Scan for the cell matching the given text and deliver its (x, y) coordinate at center. 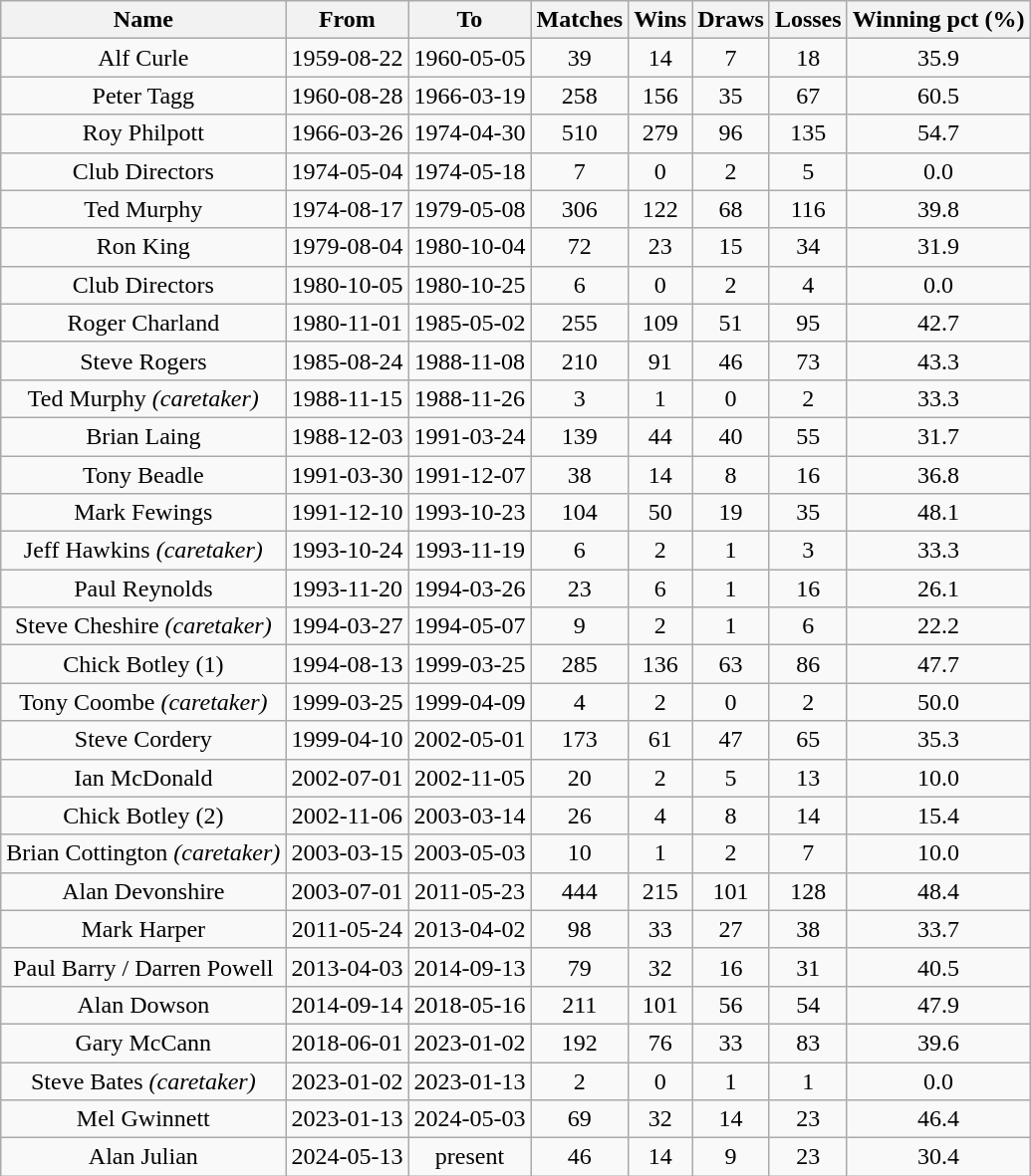
285 (580, 664)
39 (580, 58)
Wins (660, 20)
Alan Dowson (143, 1005)
86 (808, 664)
2003-03-15 (347, 853)
1974-08-17 (347, 209)
Tony Beadle (143, 475)
30.4 (938, 1157)
1960-05-05 (470, 58)
Paul Reynolds (143, 588)
1993-10-23 (470, 513)
Steve Cordery (143, 740)
Steve Cheshire (caretaker) (143, 626)
Gary McCann (143, 1043)
444 (580, 891)
1988-12-03 (347, 436)
1991-12-10 (347, 513)
54.7 (938, 133)
2002-11-06 (347, 816)
96 (731, 133)
510 (580, 133)
54 (808, 1005)
63 (731, 664)
2003-03-14 (470, 816)
91 (660, 360)
50 (660, 513)
present (470, 1157)
279 (660, 133)
15 (731, 247)
1999-04-09 (470, 702)
2013-04-02 (470, 929)
1988-11-26 (470, 398)
116 (808, 209)
1999-04-10 (347, 740)
Roy Philpott (143, 133)
69 (580, 1119)
Peter Tagg (143, 96)
122 (660, 209)
Jeff Hawkins (caretaker) (143, 551)
Draws (731, 20)
22.2 (938, 626)
1979-05-08 (470, 209)
2002-07-01 (347, 778)
1974-05-04 (347, 171)
109 (660, 323)
76 (660, 1043)
35.3 (938, 740)
Steve Bates (caretaker) (143, 1080)
104 (580, 513)
306 (580, 209)
47.7 (938, 664)
Brian Laing (143, 436)
Roger Charland (143, 323)
95 (808, 323)
56 (731, 1005)
39.8 (938, 209)
2014-09-13 (470, 967)
43.3 (938, 360)
1966-03-26 (347, 133)
Alan Devonshire (143, 891)
Chick Botley (1) (143, 664)
1980-10-25 (470, 285)
47 (731, 740)
Alf Curle (143, 58)
13 (808, 778)
Ron King (143, 247)
Losses (808, 20)
50.0 (938, 702)
31.7 (938, 436)
26.1 (938, 588)
33.7 (938, 929)
46.4 (938, 1119)
2003-07-01 (347, 891)
192 (580, 1043)
68 (731, 209)
44 (660, 436)
1994-03-27 (347, 626)
Ian McDonald (143, 778)
156 (660, 96)
210 (580, 360)
1985-08-24 (347, 360)
55 (808, 436)
1994-03-26 (470, 588)
31.9 (938, 247)
Chick Botley (2) (143, 816)
20 (580, 778)
2018-06-01 (347, 1043)
255 (580, 323)
From (347, 20)
2013-04-03 (347, 967)
51 (731, 323)
79 (580, 967)
48.1 (938, 513)
173 (580, 740)
2002-11-05 (470, 778)
31 (808, 967)
Tony Coombe (caretaker) (143, 702)
Mel Gwinnett (143, 1119)
1994-08-13 (347, 664)
1991-03-24 (470, 436)
258 (580, 96)
Alan Julian (143, 1157)
Matches (580, 20)
39.6 (938, 1043)
1960-08-28 (347, 96)
2011-05-23 (470, 891)
19 (731, 513)
1991-03-30 (347, 475)
83 (808, 1043)
61 (660, 740)
136 (660, 664)
Ted Murphy (caretaker) (143, 398)
2024-05-03 (470, 1119)
65 (808, 740)
1959-08-22 (347, 58)
40.5 (938, 967)
1988-11-08 (470, 360)
18 (808, 58)
Paul Barry / Darren Powell (143, 967)
60.5 (938, 96)
1980-11-01 (347, 323)
72 (580, 247)
2002-05-01 (470, 740)
Mark Fewings (143, 513)
1974-05-18 (470, 171)
34 (808, 247)
1980-10-05 (347, 285)
215 (660, 891)
211 (580, 1005)
26 (580, 816)
1980-10-04 (470, 247)
Winning pct (%) (938, 20)
Brian Cottington (caretaker) (143, 853)
10 (580, 853)
15.4 (938, 816)
1993-11-19 (470, 551)
Steve Rogers (143, 360)
2003-05-03 (470, 853)
1994-05-07 (470, 626)
1993-10-24 (347, 551)
67 (808, 96)
2014-09-14 (347, 1005)
73 (808, 360)
139 (580, 436)
To (470, 20)
47.9 (938, 1005)
Mark Harper (143, 929)
128 (808, 891)
135 (808, 133)
1985-05-02 (470, 323)
2018-05-16 (470, 1005)
35.9 (938, 58)
42.7 (938, 323)
98 (580, 929)
1993-11-20 (347, 588)
40 (731, 436)
1979-08-04 (347, 247)
48.4 (938, 891)
27 (731, 929)
2024-05-13 (347, 1157)
Name (143, 20)
2011-05-24 (347, 929)
36.8 (938, 475)
Ted Murphy (143, 209)
1974-04-30 (470, 133)
1991-12-07 (470, 475)
1988-11-15 (347, 398)
1966-03-19 (470, 96)
